Extract the [x, y] coordinate from the center of the cell holding the provided text.  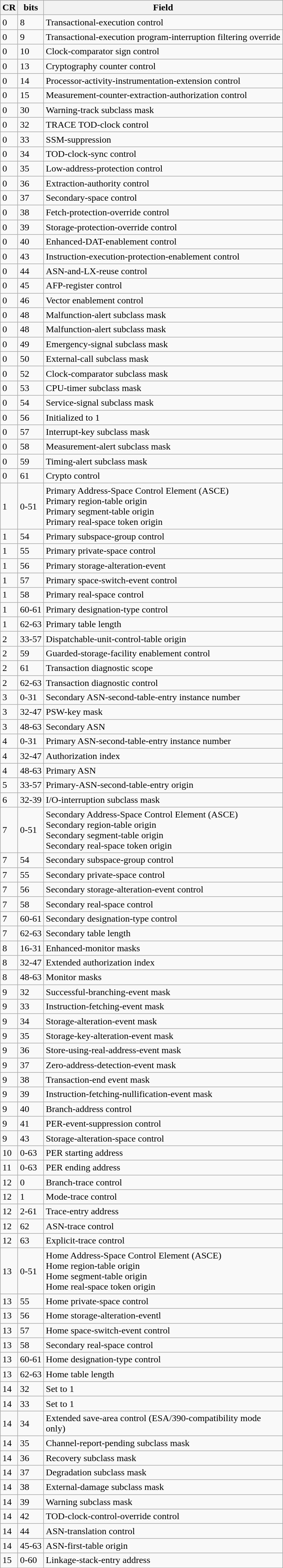
42 [31, 1516]
External-call subclass mask [163, 359]
Fetch-protection-override control [163, 213]
Branch-address control [163, 1109]
Transaction-end event mask [163, 1080]
Mode-trace control [163, 1197]
ASN-and-LX-reuse control [163, 271]
Clock-comparator subclass mask [163, 373]
53 [31, 388]
I/O-interruption subclass mask [163, 800]
41 [31, 1124]
Secondary-space control [163, 198]
Channel-report-pending subclass mask [163, 1443]
5 [9, 785]
Primary ASN [163, 771]
Branch-trace control [163, 1182]
63 [31, 1241]
Field [163, 8]
ASN-translation control [163, 1531]
Monitor masks [163, 977]
Instruction-fetching-event mask [163, 1007]
ASN-first-table origin [163, 1546]
50 [31, 359]
Enhanced-monitor masks [163, 948]
45 [31, 286]
TRACE TOD-clock control [163, 125]
46 [31, 300]
Primary real-space control [163, 595]
Enhanced-DAT-enablement control [163, 242]
Successful-branching-event mask [163, 992]
Primary storage-alteration-event [163, 566]
Transaction diagnostic control [163, 682]
62 [31, 1226]
bits [31, 8]
Extraction-authority control [163, 183]
Extended authorization index [163, 963]
Transactional-execution program-interruption filtering override [163, 37]
Primary ASN-second-table-entry instance number [163, 741]
Trace-entry address [163, 1212]
52 [31, 373]
Storage-key-alteration-event mask [163, 1036]
0-60 [31, 1560]
30 [31, 110]
Zero-address-detection-event mask [163, 1065]
6 [9, 800]
Primary Address-Space Control Element (ASCE)Primary region-table originPrimary segment-table originPrimary real-space token origin [163, 506]
Measurement-alert subclass mask [163, 447]
45-63 [31, 1546]
Vector enablement control [163, 300]
Home table length [163, 1374]
AFP-register control [163, 286]
Secondary designation-type control [163, 919]
Home Address-Space Control Element (ASCE)Home region-table originHome segment-table originHome real-space token origin [163, 1271]
TOD-clock-sync control [163, 154]
External-damage subclass mask [163, 1487]
SSM-suppression [163, 139]
Authorization index [163, 756]
11 [9, 1167]
Linkage-stack-entry address [163, 1560]
Secondary ASN-second-table-entry instance number [163, 697]
Transactional-execution control [163, 22]
Store-using-real-address-event mask [163, 1050]
Explicit-trace control [163, 1241]
Storage-alteration-event mask [163, 1021]
Measurement-counter-extraction-authorization control [163, 95]
Primary space-switch-event control [163, 580]
PSW-key mask [163, 712]
Initialized to 1 [163, 417]
Instruction-execution-protection-enablement control [163, 256]
PER ending address [163, 1167]
Home designation-type control [163, 1360]
Home storage-alteration-eventl [163, 1316]
Processor-activity-instrumentation-extension control [163, 81]
Secondary table length [163, 933]
Home private-space control [163, 1301]
Recovery subclass mask [163, 1458]
Primary subspace-group control [163, 536]
Instruction-fetching-nullification-event mask [163, 1094]
Service-signal subclass mask [163, 403]
CR [9, 8]
Transaction diagnostic scope [163, 668]
CPU-timer subclass mask [163, 388]
Emergency-signal subclass mask [163, 344]
Cryptography counter control [163, 66]
49 [31, 344]
Home space-switch-event control [163, 1330]
PER starting address [163, 1153]
Secondary private-space control [163, 875]
Secondary storage-alteration-event control [163, 889]
Secondary Address-Space Control Element (ASCE)Secondary region-table originSecondary segment-table originSecondary real-space token origin [163, 830]
Timing-alert subclass mask [163, 461]
Primary table length [163, 624]
ASN-trace control [163, 1226]
Secondary ASN [163, 727]
Storage-protection-override control [163, 227]
32-39 [31, 800]
Warning subclass mask [163, 1502]
Primary designation-type control [163, 609]
Warning-track subclass mask [163, 110]
Extended save-area control (ESA/390-compatibility modeonly) [163, 1423]
TOD-clock-control-override control [163, 1516]
PER-event-suppression control [163, 1124]
16-31 [31, 948]
Secondary subspace-group control [163, 860]
Crypto control [163, 476]
Low-address-protection control [163, 168]
Dispatchable-unit-control-table origin [163, 639]
Interrupt-key subclass mask [163, 432]
Degradation subclass mask [163, 1473]
2-61 [31, 1212]
Clock-comparator sign control [163, 52]
Guarded-storage-facility enablement control [163, 653]
Primary private-space control [163, 551]
Storage-alteration-space control [163, 1138]
Primary-ASN-second-table-entry origin [163, 785]
